Detect which cell encompasses the target text, then output its [x, y] center coordinate. 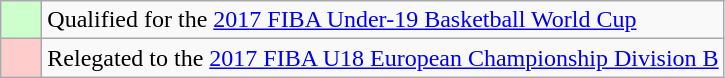
Qualified for the 2017 FIBA Under-19 Basketball World Cup [383, 20]
Relegated to the 2017 FIBA U18 European Championship Division B [383, 58]
